Output the (x, y) coordinate of the center of the cell containing the given text.  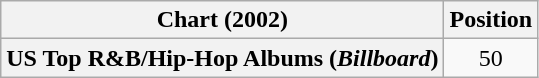
Position (491, 20)
Chart (2002) (222, 20)
50 (491, 58)
US Top R&B/Hip-Hop Albums (Billboard) (222, 58)
